Return [x, y] of the center of cell containing provided text 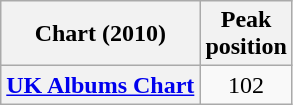
Chart (2010) [100, 34]
Peakposition [246, 34]
UK Albums Chart [100, 85]
102 [246, 85]
